Detect which cell encompasses the target text, then output its [X, Y] center coordinate. 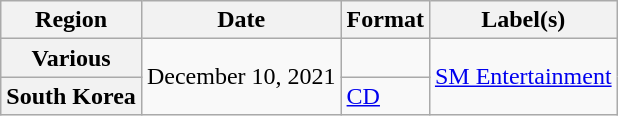
Region [72, 20]
Format [385, 20]
Label(s) [523, 20]
CD [385, 96]
Date [241, 20]
SM Entertainment [523, 77]
South Korea [72, 96]
Various [72, 58]
December 10, 2021 [241, 77]
